Return (x, y) of the center of cell containing provided text 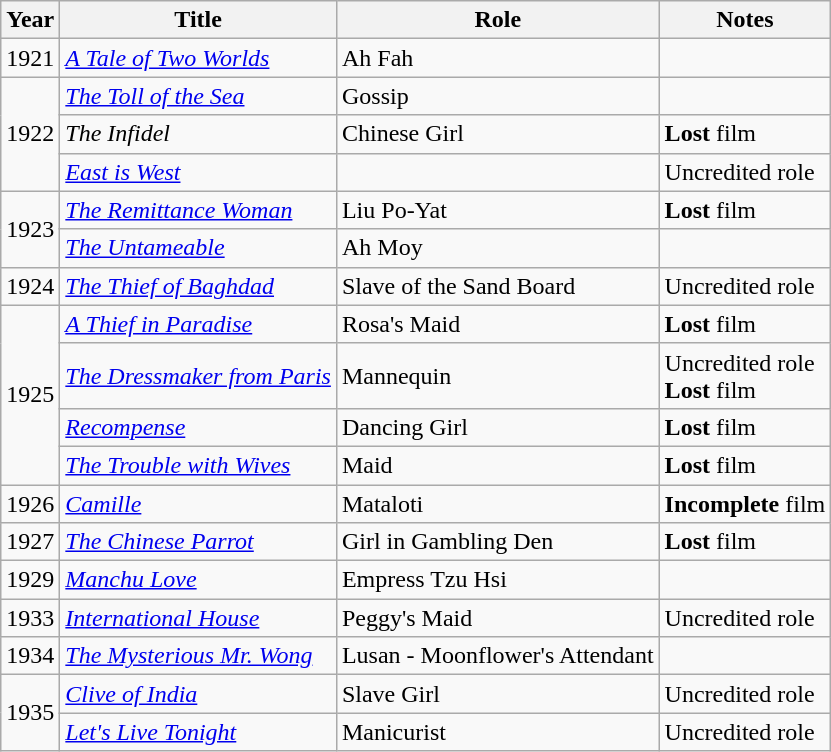
Peggy's Maid (498, 618)
Camille (198, 503)
1926 (30, 503)
1929 (30, 580)
Incomplete film (745, 503)
Mataloti (498, 503)
Girl in Gambling Den (498, 542)
Lusan - Moonflower's Attendant (498, 656)
Liu Po-Yat (498, 210)
Slave of the Sand Board (498, 286)
1934 (30, 656)
Dancing Girl (498, 427)
Ah Fah (498, 58)
The Toll of the Sea (198, 96)
The Thief of Baghdad (198, 286)
Let's Live Tonight (198, 732)
International House (198, 618)
Notes (745, 20)
Gossip (498, 96)
Manicurist (498, 732)
Maid (498, 465)
Mannequin (498, 376)
Empress Tzu Hsi (498, 580)
1933 (30, 618)
A Thief in Paradise (198, 324)
Role (498, 20)
East is West (198, 172)
Uncredited role Lost film (745, 376)
1921 (30, 58)
1927 (30, 542)
Title (198, 20)
1925 (30, 394)
The Dressmaker from Paris (198, 376)
The Untameable (198, 248)
The Chinese Parrot (198, 542)
Year (30, 20)
1924 (30, 286)
The Trouble with Wives (198, 465)
Ah Moy (498, 248)
The Infidel (198, 134)
Manchu Love (198, 580)
The Remittance Woman (198, 210)
1935 (30, 713)
1922 (30, 134)
Clive of India (198, 694)
The Mysterious Mr. Wong (198, 656)
Recompense (198, 427)
Rosa's Maid (498, 324)
Slave Girl (498, 694)
A Tale of Two Worlds (198, 58)
Chinese Girl (498, 134)
1923 (30, 229)
